Output the (X, Y) coordinate of the center of the cell containing the given text.  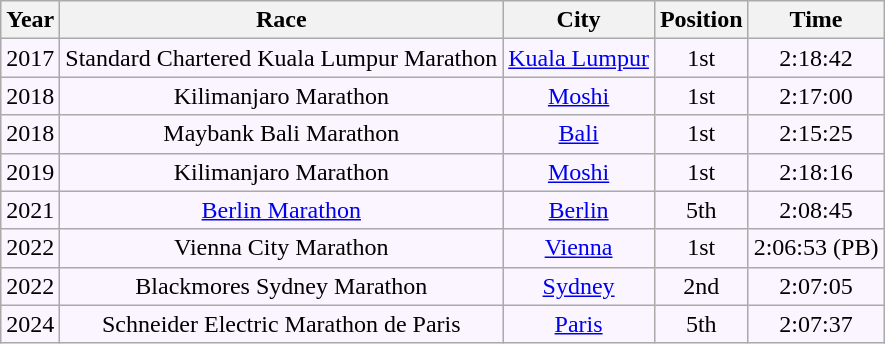
Maybank Bali Marathon (282, 134)
2:08:45 (816, 210)
2:17:00 (816, 96)
Vienna City Marathon (282, 248)
2024 (30, 324)
Berlin (579, 210)
2:18:42 (816, 58)
Position (701, 20)
2:06:53 (PB) (816, 248)
Sydney (579, 286)
Kuala Lumpur (579, 58)
2:18:16 (816, 172)
2:15:25 (816, 134)
2:07:37 (816, 324)
Berlin Marathon (282, 210)
Vienna (579, 248)
Paris (579, 324)
Standard Chartered Kuala Lumpur Marathon (282, 58)
2021 (30, 210)
2nd (701, 286)
Bali (579, 134)
Year (30, 20)
Blackmores Sydney Marathon (282, 286)
2:07:05 (816, 286)
Race (282, 20)
Schneider Electric Marathon de Paris (282, 324)
City (579, 20)
2019 (30, 172)
Time (816, 20)
2017 (30, 58)
